Scan for the cell matching the given text and deliver its (X, Y) coordinate at center. 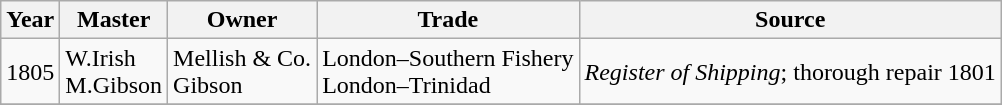
1805 (30, 72)
Source (790, 20)
Year (30, 20)
W.IrishM.Gibson (114, 72)
Trade (448, 20)
London–Southern FisheryLondon–Trinidad (448, 72)
Mellish & Co.Gibson (242, 72)
Master (114, 20)
Owner (242, 20)
Register of Shipping; thorough repair 1801 (790, 72)
